Return the [X, Y] coordinate for the center point of the cell that contains the specified text.  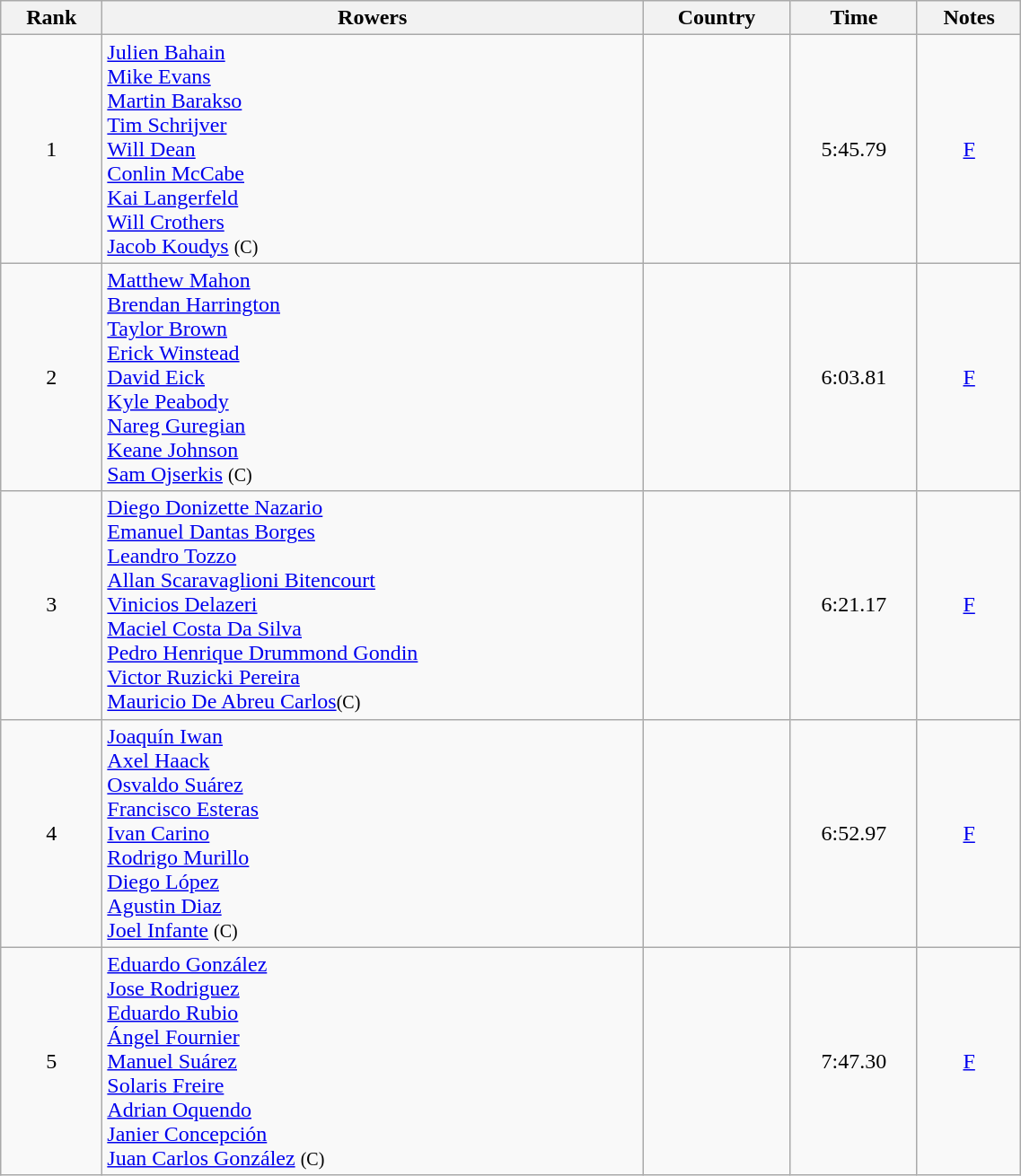
6:21.17 [853, 605]
5 [52, 1061]
6:03.81 [853, 377]
7:47.30 [853, 1061]
6:52.97 [853, 833]
Notes [968, 18]
3 [52, 605]
4 [52, 833]
1 [52, 149]
Time [853, 18]
5:45.79 [853, 149]
Rank [52, 18]
Eduardo GonzálezJose RodriguezEduardo RubioÁngel FournierManuel SuárezSolaris FreireAdrian OquendoJanier ConcepciónJuan Carlos González (C) [373, 1061]
Joaquín IwanAxel HaackOsvaldo SuárezFrancisco EsterasIvan CarinoRodrigo MurilloDiego LópezAgustin DiazJoel Infante (C) [373, 833]
Country [717, 18]
Matthew MahonBrendan HarringtonTaylor BrownErick WinsteadDavid Eick Kyle PeabodyNareg GuregianKeane JohnsonSam Ojserkis (C) [373, 377]
Julien BahainMike EvansMartin BaraksoTim SchrijverWill Dean Conlin McCabeKai LangerfeldWill CrothersJacob Koudys (C) [373, 149]
2 [52, 377]
Rowers [373, 18]
